Scan for the cell matching the given text and deliver its [X, Y] coordinate at center. 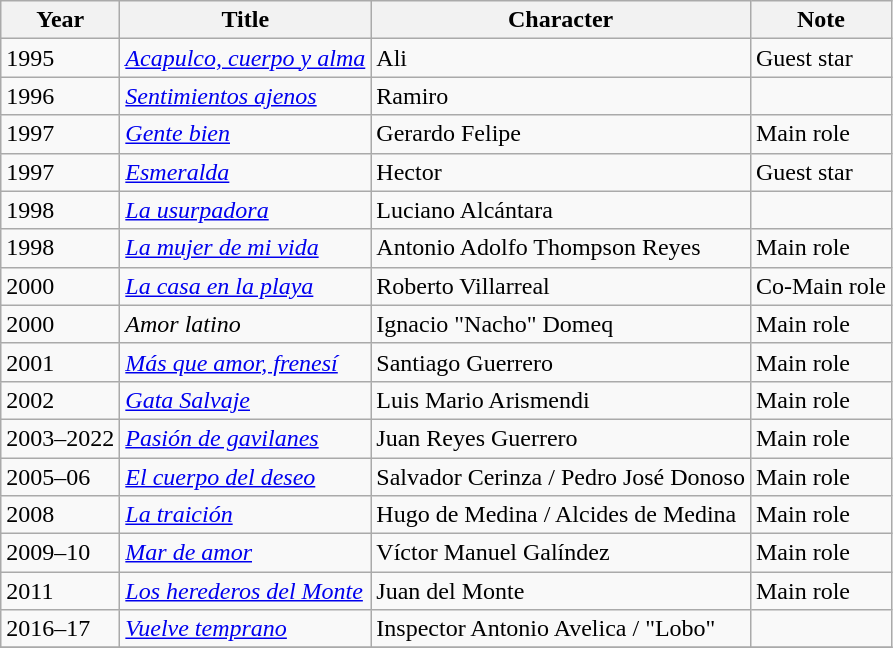
La usurpadora [246, 210]
Title [246, 20]
2011 [60, 591]
La mujer de mi vida [246, 248]
Vuelve temprano [246, 629]
2016–17 [60, 629]
Santiago Guerrero [561, 362]
Amor latino [246, 324]
Sentimientos ajenos [246, 96]
1996 [60, 96]
2003–2022 [60, 438]
Gerardo Felipe [561, 134]
Character [561, 20]
Antonio Adolfo Thompson Reyes [561, 248]
2009–10 [60, 553]
Acapulco, cuerpo y alma [246, 58]
Los herederos del Monte [246, 591]
1995 [60, 58]
Ignacio "Nacho" Domeq [561, 324]
Gente bien [246, 134]
Salvador Cerinza / Pedro José Donoso [561, 477]
Ramiro [561, 96]
Pasión de gavilanes [246, 438]
Más que amor, frenesí [246, 362]
El cuerpo del deseo [246, 477]
Inspector Antonio Avelica / "Lobo" [561, 629]
Roberto Villarreal [561, 286]
Hector [561, 172]
Ali [561, 58]
Juan del Monte [561, 591]
La traición [246, 515]
La casa en la playa [246, 286]
Esmeralda [246, 172]
2001 [60, 362]
Co-Main role [820, 286]
Juan Reyes Guerrero [561, 438]
Year [60, 20]
Note [820, 20]
Gata Salvaje [246, 400]
Hugo de Medina / Alcides de Medina [561, 515]
Luis Mario Arismendi [561, 400]
2002 [60, 400]
Mar de amor [246, 553]
2008 [60, 515]
Luciano Alcántara [561, 210]
Víctor Manuel Galíndez [561, 553]
2005–06 [60, 477]
